Return the [X, Y] coordinate for the center point of the cell that contains the specified text.  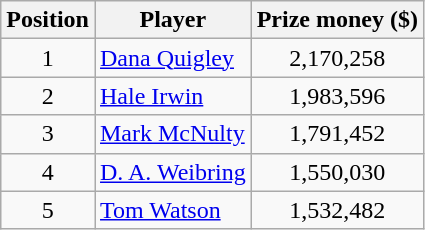
Prize money ($) [337, 20]
2 [48, 96]
2,170,258 [337, 58]
1,983,596 [337, 96]
1,532,482 [337, 210]
1,791,452 [337, 134]
D. A. Weibring [172, 172]
5 [48, 210]
Player [172, 20]
Hale Irwin [172, 96]
Position [48, 20]
1,550,030 [337, 172]
4 [48, 172]
Dana Quigley [172, 58]
3 [48, 134]
Mark McNulty [172, 134]
1 [48, 58]
Tom Watson [172, 210]
